Detect which cell encompasses the target text, then output its (X, Y) center coordinate. 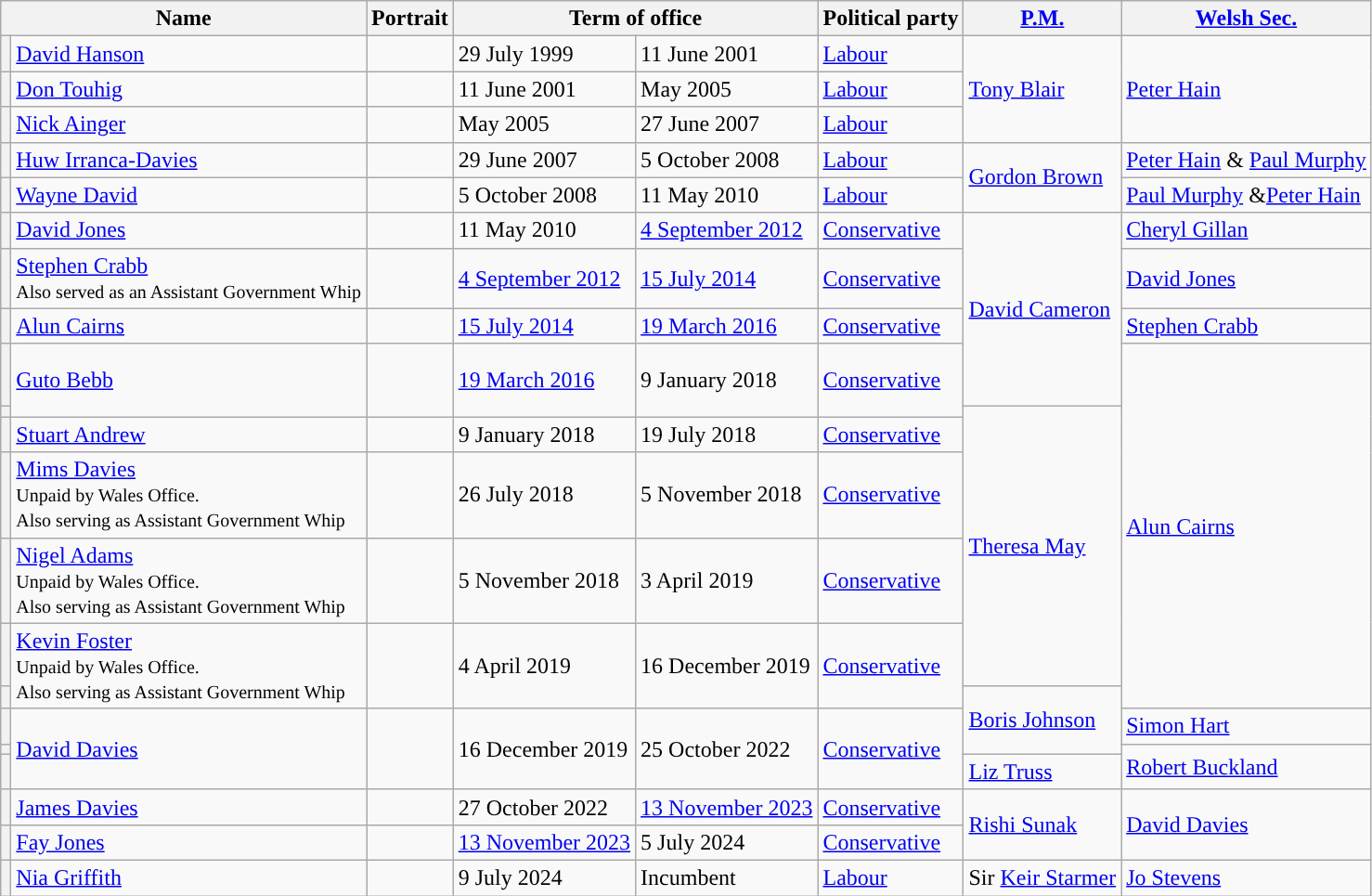
Theresa May (1042, 546)
Nigel Adams Unpaid by Wales Office. Also serving as Assistant Government Whip (189, 580)
Nia Griffith (189, 877)
Huw Irranca-Davies (189, 160)
Wayne David (189, 195)
Mims Davies Unpaid by Wales Office. Also serving as Assistant Government Whip (189, 495)
Peter Hain & Paul Murphy (1247, 160)
Cheryl Gillan (1247, 230)
Political party (891, 19)
Stephen Crabb Also served as an Assistant Government Whip (189, 279)
3 April 2019 (727, 580)
29 July 1999 (544, 54)
Fay Jones (189, 842)
P.M. (1042, 19)
Liz Truss (1042, 772)
Don Touhig (189, 89)
David Hanson (189, 54)
Robert Buckland (1247, 767)
27 October 2022 (544, 807)
Paul Murphy &Peter Hain (1247, 195)
Guto Bebb (189, 381)
9 July 2024 (544, 877)
5 July 2024 (727, 842)
19 July 2018 (727, 435)
29 June 2007 (544, 160)
26 July 2018 (544, 495)
Peter Hain (1247, 89)
David Cameron (1042, 310)
Gordon Brown (1042, 177)
27 June 2007 (727, 124)
Kevin FosterUnpaid by Wales Office. Also serving as Assistant Government Whip (189, 666)
Stephen Crabb (1247, 326)
Stuart Andrew (189, 435)
Nick Ainger (189, 124)
Welsh Sec. (1247, 19)
Jo Stevens (1247, 877)
Term of office (635, 19)
Portrait (410, 19)
Boris Johnson (1042, 721)
Name (184, 19)
Sir Keir Starmer (1042, 877)
Rishi Sunak (1042, 825)
Simon Hart (1247, 726)
25 October 2022 (727, 748)
Tony Blair (1042, 89)
4 April 2019 (544, 666)
Incumbent (727, 877)
James Davies (189, 807)
